Detect which cell encompasses the target text, then output its (X, Y) center coordinate. 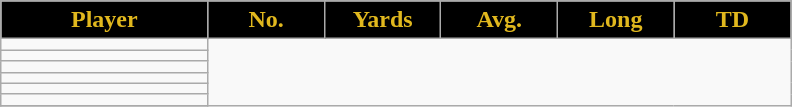
TD (732, 20)
Avg. (500, 20)
No. (266, 20)
Player (104, 20)
Long (616, 20)
Yards (382, 20)
